Pinpoint the cell where the given text exists, returning its (x, y) midpoint coordinate. 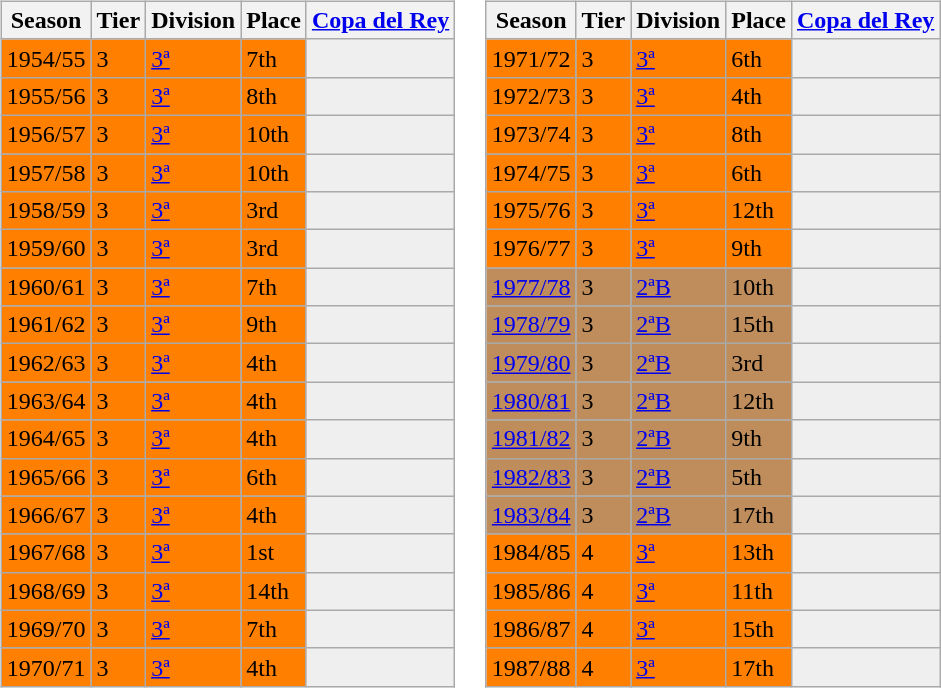
1963/64 (46, 401)
1978/79 (531, 325)
1966/67 (46, 515)
1979/80 (531, 363)
11th (759, 591)
1985/86 (531, 591)
1959/60 (46, 249)
1958/59 (46, 211)
1964/65 (46, 439)
1968/69 (46, 591)
1977/78 (531, 287)
1980/81 (531, 401)
1976/77 (531, 249)
1955/56 (46, 96)
1969/70 (46, 629)
1965/66 (46, 477)
1956/57 (46, 134)
1962/63 (46, 363)
14th (274, 591)
1974/75 (531, 173)
5th (759, 477)
1975/76 (531, 211)
1987/88 (531, 667)
1972/73 (531, 96)
1961/62 (46, 325)
1957/58 (46, 173)
1970/71 (46, 667)
1981/82 (531, 439)
1960/61 (46, 287)
1982/83 (531, 477)
1984/85 (531, 553)
1986/87 (531, 629)
1st (274, 553)
1971/72 (531, 58)
13th (759, 553)
1954/55 (46, 58)
1967/68 (46, 553)
1973/74 (531, 134)
1983/84 (531, 515)
